From the cell containing the given text, extract its center point as [x, y] coordinate. 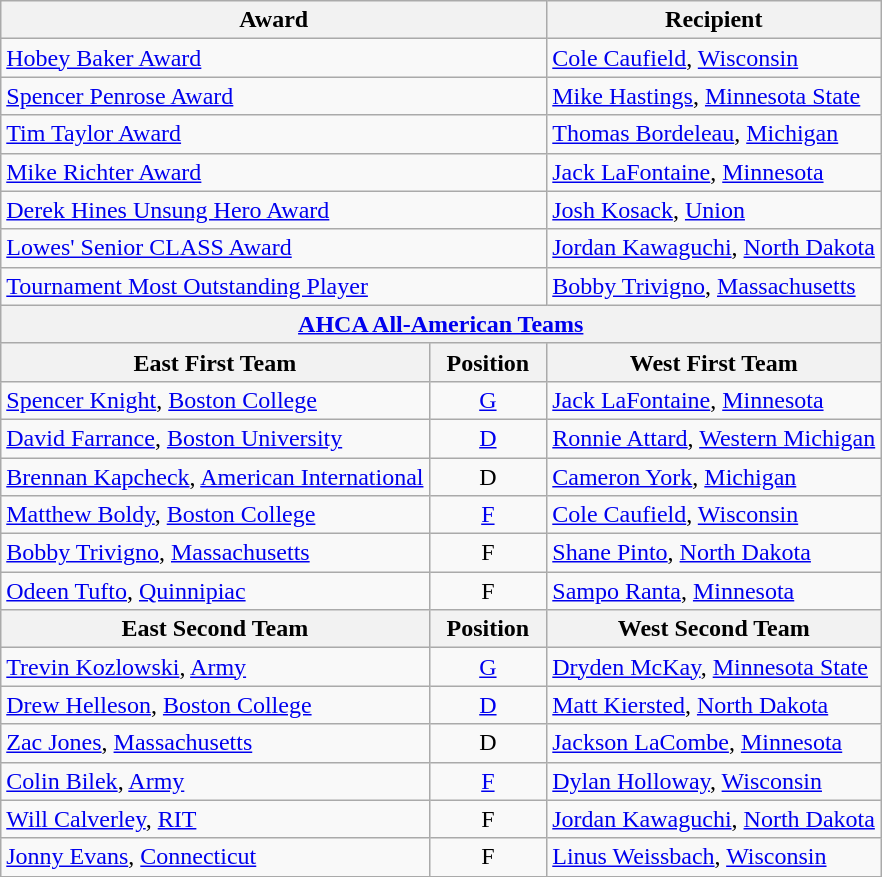
Matt Kiersted, North Dakota [714, 705]
Ronnie Attard, Western Michigan [714, 438]
Will Calverley, RIT [215, 819]
Tim Taylor Award [274, 134]
Brennan Kapcheck, American International [215, 477]
Trevin Kozlowski, Army [215, 667]
Shane Pinto, North Dakota [714, 553]
Sampo Ranta, Minnesota [714, 591]
David Farrance, Boston University [215, 438]
Hobey Baker Award [274, 58]
Thomas Bordeleau, Michigan [714, 134]
Jonny Evans, Connecticut [215, 857]
Tournament Most Outstanding Player [274, 286]
Josh Kosack, Union [714, 210]
Zac Jones, Massachusetts [215, 743]
Cameron York, Michigan [714, 477]
Colin Bilek, Army [215, 781]
Dylan Holloway, Wisconsin [714, 781]
AHCA All-American Teams [441, 324]
Mike Richter Award [274, 172]
Award [274, 20]
Recipient [714, 20]
Derek Hines Unsung Hero Award [274, 210]
Drew Helleson, Boston College [215, 705]
Lowes' Senior CLASS Award [274, 248]
Spencer Knight, Boston College [215, 400]
Matthew Boldy, Boston College [215, 515]
East Second Team [215, 629]
West First Team [714, 362]
Dryden McKay, Minnesota State [714, 667]
Jackson LaCombe, Minnesota [714, 743]
Spencer Penrose Award [274, 96]
East First Team [215, 362]
Linus Weissbach, Wisconsin [714, 857]
Odeen Tufto, Quinnipiac [215, 591]
Mike Hastings, Minnesota State [714, 96]
West Second Team [714, 629]
